Determine the (X, Y) coordinate at the center of the cell enclosing the given text.  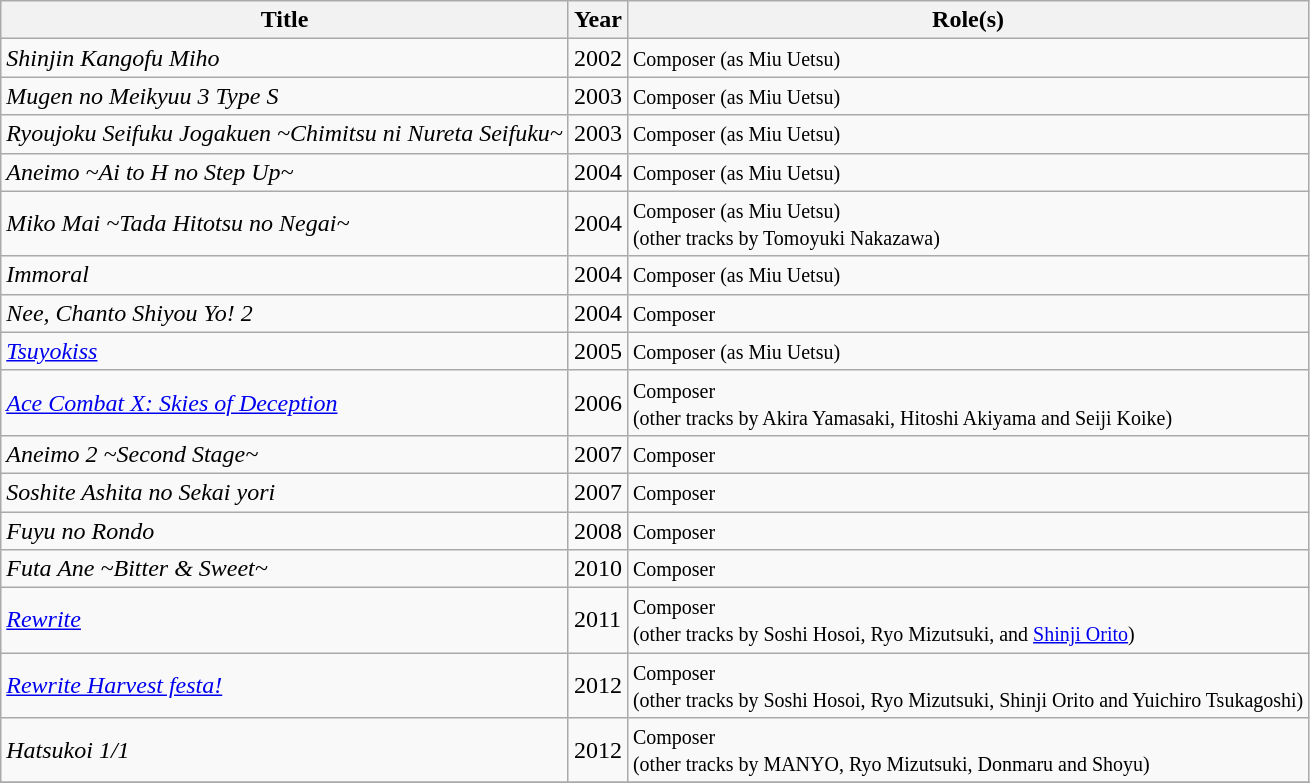
Futa Ane ~Bitter & Sweet~ (285, 569)
Ryoujoku Seifuku Jogakuen ~Chimitsu ni Nureta Seifuku~ (285, 134)
Hatsukoi 1/1 (285, 750)
Aneimo 2 ~Second Stage~ (285, 454)
Mugen no Meikyuu 3 Type S (285, 96)
2011 (598, 620)
Composer(other tracks by Soshi Hosoi, Ryo Mizutsuki, Shinji Orito and Yuichiro Tsukagoshi) (968, 686)
Role(s) (968, 20)
Soshite Ashita no Sekai yori (285, 492)
Rewrite Harvest festa! (285, 686)
Composer(other tracks by Soshi Hosoi, Ryo Mizutsuki, and Shinji Orito) (968, 620)
Ace Combat X: Skies of Deception (285, 402)
Tsuyokiss (285, 351)
Nee, Chanto Shiyou Yo! 2 (285, 313)
Composer (as Miu Uetsu)(other tracks by Tomoyuki Nakazawa) (968, 224)
Composer(other tracks by MANYO, Ryo Mizutsuki, Donmaru and Shoyu) (968, 750)
2006 (598, 402)
Shinjin Kangofu Miho (285, 58)
Miko Mai ~Tada Hitotsu no Negai~ (285, 224)
Aneimo ~Ai to H no Step Up~ (285, 172)
Rewrite (285, 620)
Immoral (285, 275)
Year (598, 20)
Composer(other tracks by Akira Yamasaki, Hitoshi Akiyama and Seiji Koike) (968, 402)
Title (285, 20)
Fuyu no Rondo (285, 531)
2008 (598, 531)
2010 (598, 569)
2005 (598, 351)
2002 (598, 58)
